Detect which cell encompasses the target text, then output its (X, Y) center coordinate. 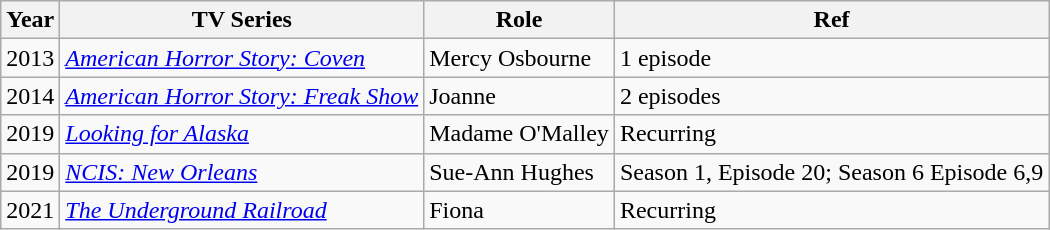
Mercy Osbourne (520, 58)
American Horror Story: Coven (242, 58)
NCIS: New Orleans (242, 172)
2021 (30, 210)
2013 (30, 58)
Season 1, Episode 20; Season 6 Episode 6,9 (831, 172)
2 episodes (831, 96)
American Horror Story: Freak Show (242, 96)
Role (520, 20)
TV Series (242, 20)
Ref (831, 20)
2014 (30, 96)
Year (30, 20)
1 episode (831, 58)
Madame O'Malley (520, 134)
Joanne (520, 96)
Sue-Ann Hughes (520, 172)
Fiona (520, 210)
The Underground Railroad (242, 210)
Looking for Alaska (242, 134)
